Scan for the cell matching the given text and deliver its [X, Y] coordinate at center. 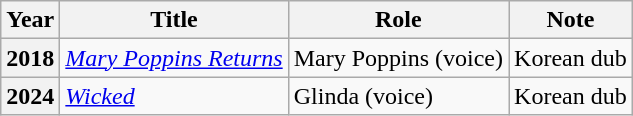
2018 [30, 58]
Year [30, 20]
Note [571, 20]
Title [174, 20]
Role [398, 20]
Glinda (voice) [398, 96]
Mary Poppins (voice) [398, 58]
2024 [30, 96]
Mary Poppins Returns [174, 58]
Wicked [174, 96]
